Return [X, Y] of the center of cell containing provided text 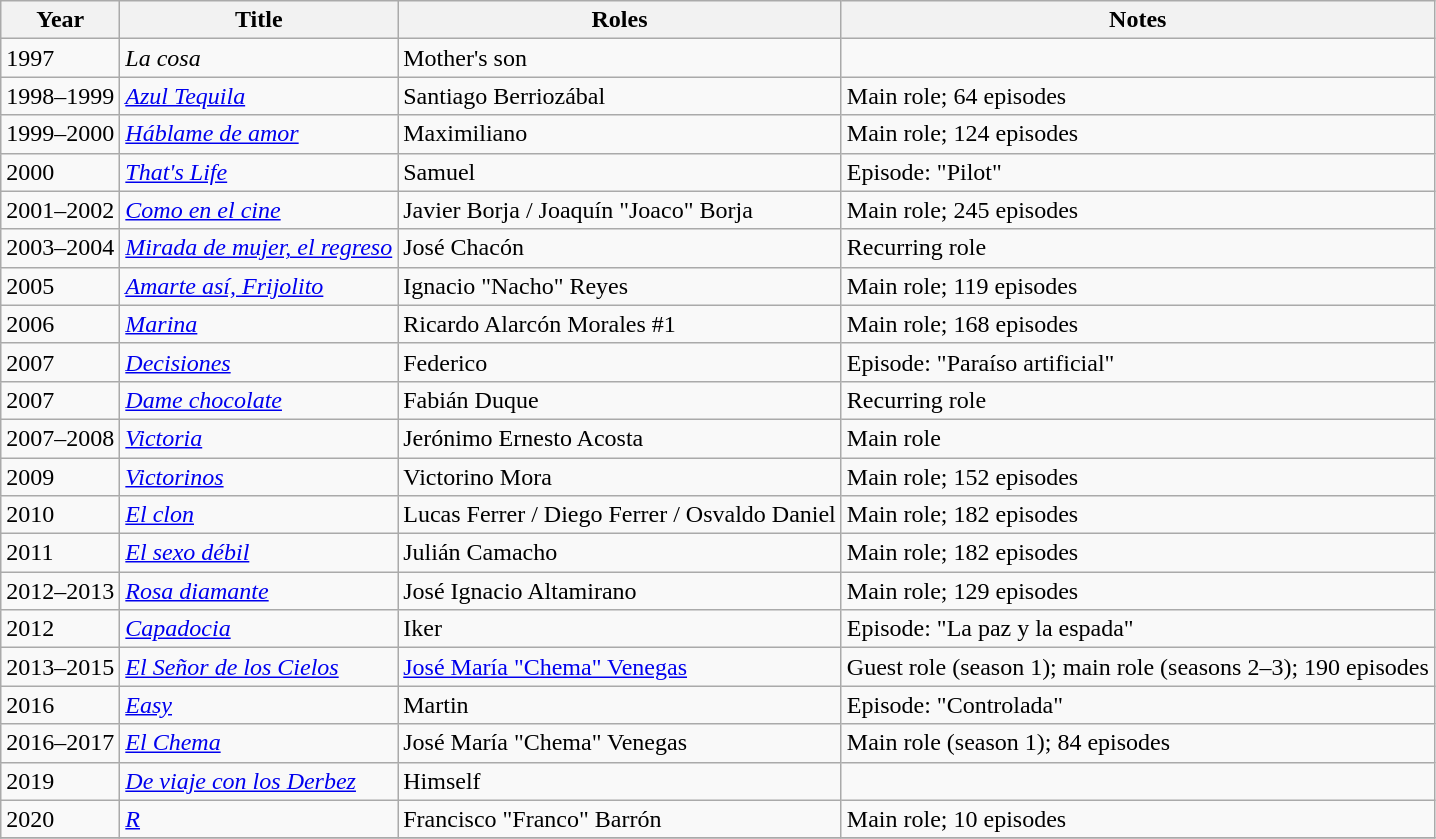
El Señor de los Cielos [259, 667]
Santiago Berriozábal [620, 96]
Capadocia [259, 629]
2012–2013 [60, 591]
El Chema [259, 743]
Episode: "La paz y la espada" [1138, 629]
Decisiones [259, 362]
2019 [60, 781]
Marina [259, 324]
Easy [259, 705]
Title [259, 20]
1998–1999 [60, 96]
2005 [60, 286]
Francisco "Franco" Barrón [620, 819]
2001–2002 [60, 210]
Lucas Ferrer / Diego Ferrer / Osvaldo Daniel [620, 515]
Ricardo Alarcón Morales #1 [620, 324]
Main role [1138, 438]
1997 [60, 58]
Victorino Mora [620, 477]
2010 [60, 515]
Himself [620, 781]
Episode: "Controlada" [1138, 705]
2003–2004 [60, 248]
Mother's son [620, 58]
Roles [620, 20]
2020 [60, 819]
2007–2008 [60, 438]
2016 [60, 705]
Victorinos [259, 477]
Main role; 64 episodes [1138, 96]
Main role; 129 episodes [1138, 591]
Main role; 124 episodes [1138, 134]
Main role; 245 episodes [1138, 210]
El clon [259, 515]
De viaje con los Derbez [259, 781]
Háblame de amor [259, 134]
Episode: "Pilot" [1138, 172]
2013–2015 [60, 667]
Javier Borja / Joaquín "Joaco" Borja [620, 210]
Jerónimo Ernesto Acosta [620, 438]
Notes [1138, 20]
Julián Camacho [620, 553]
Victoria [259, 438]
2012 [60, 629]
Iker [620, 629]
Rosa diamante [259, 591]
Amarte así, Frijolito [259, 286]
La cosa [259, 58]
Maximiliano [620, 134]
Martin [620, 705]
Main role; 119 episodes [1138, 286]
Main role (season 1); 84 episodes [1138, 743]
2009 [60, 477]
Year [60, 20]
Ignacio "Nacho" Reyes [620, 286]
R [259, 819]
Samuel [620, 172]
Mirada de mujer, el regreso [259, 248]
That's Life [259, 172]
Main role; 168 episodes [1138, 324]
Fabián Duque [620, 400]
Episode: "Paraíso artificial" [1138, 362]
Main role; 152 episodes [1138, 477]
2016–2017 [60, 743]
Azul Tequila [259, 96]
2011 [60, 553]
1999–2000 [60, 134]
José Chacón [620, 248]
Como en el cine [259, 210]
José Ignacio Altamirano [620, 591]
2006 [60, 324]
Guest role (season 1); main role (seasons 2–3); 190 episodes [1138, 667]
2000 [60, 172]
Federico [620, 362]
Dame chocolate [259, 400]
El sexo débil [259, 553]
Main role; 10 episodes [1138, 819]
